Capture the cell that displays the provided text and extract its [x, y] central coordinate. 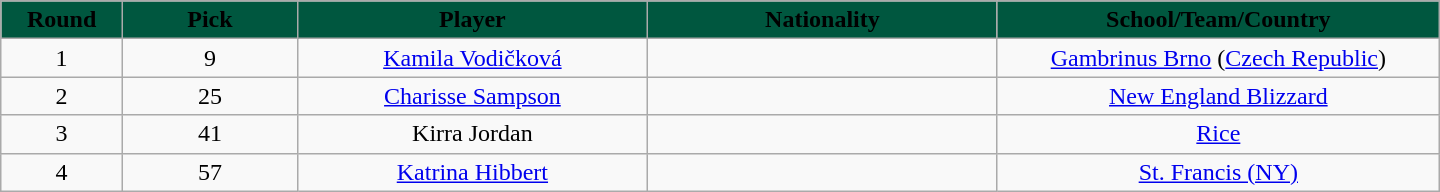
Round [62, 20]
3 [62, 134]
Kamila Vodičková [472, 58]
2 [62, 96]
57 [210, 172]
25 [210, 96]
Gambrinus Brno (Czech Republic) [1218, 58]
New England Blizzard [1218, 96]
St. Francis (NY) [1218, 172]
Nationality [822, 20]
Rice [1218, 134]
1 [62, 58]
Katrina Hibbert [472, 172]
4 [62, 172]
School/Team/Country [1218, 20]
Pick [210, 20]
Player [472, 20]
Kirra Jordan [472, 134]
Charisse Sampson [472, 96]
9 [210, 58]
41 [210, 134]
